Find where the given text appears and provide that cell's center as [X, Y] coordinate. 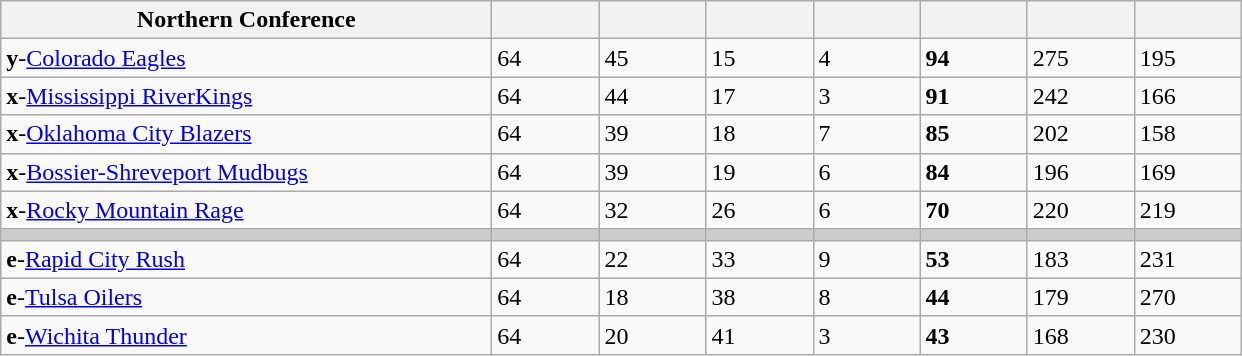
38 [760, 297]
220 [1080, 210]
8 [866, 297]
4 [866, 58]
43 [974, 335]
x-Rocky Mountain Rage [246, 210]
e-Rapid City Rush [246, 259]
22 [652, 259]
84 [974, 172]
53 [974, 259]
x-Bossier-Shreveport Mudbugs [246, 172]
231 [1188, 259]
275 [1080, 58]
e-Wichita Thunder [246, 335]
183 [1080, 259]
270 [1188, 297]
196 [1080, 172]
x-Oklahoma City Blazers [246, 134]
45 [652, 58]
17 [760, 96]
e-Tulsa Oilers [246, 297]
85 [974, 134]
168 [1080, 335]
19 [760, 172]
166 [1188, 96]
169 [1188, 172]
195 [1188, 58]
26 [760, 210]
9 [866, 259]
x-Mississippi RiverKings [246, 96]
202 [1080, 134]
7 [866, 134]
33 [760, 259]
15 [760, 58]
179 [1080, 297]
Northern Conference [246, 20]
32 [652, 210]
94 [974, 58]
y-Colorado Eagles [246, 58]
219 [1188, 210]
70 [974, 210]
91 [974, 96]
41 [760, 335]
230 [1188, 335]
20 [652, 335]
158 [1188, 134]
242 [1080, 96]
